Return [x, y] of the center of cell containing provided text 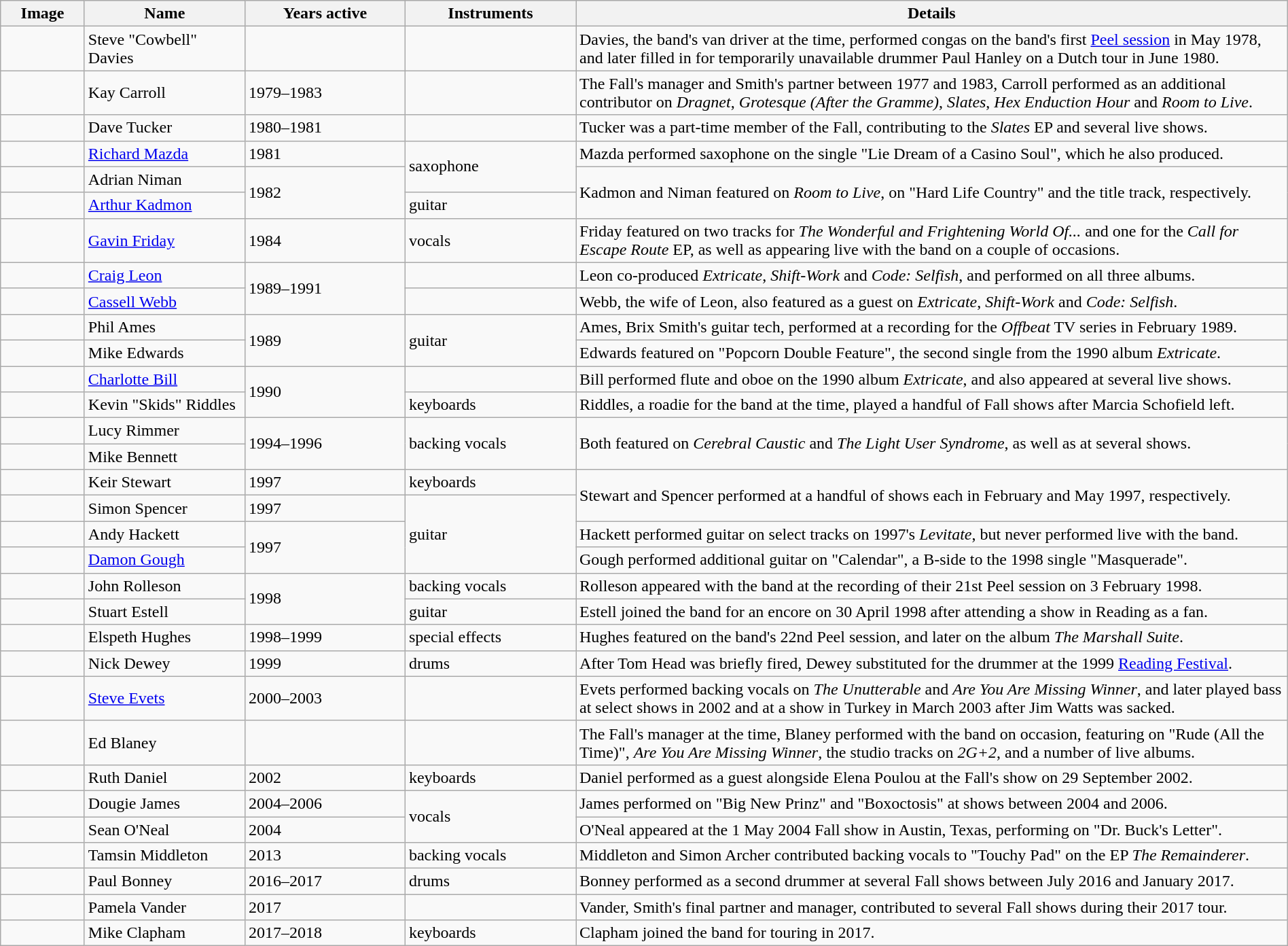
Stuart Estell [164, 612]
Ruth Daniel [164, 777]
Craig Leon [164, 275]
Phil Ames [164, 327]
Steve Evets [164, 699]
Details [932, 14]
special effects [490, 637]
Mike Bennett [164, 457]
2002 [325, 777]
Gavin Friday [164, 241]
Bill performed flute and oboe on the 1990 album Extricate, and also appeared at several live shows. [932, 379]
1980–1981 [325, 128]
Kay Carroll [164, 92]
Kadmon and Niman featured on Room to Live, on "Hard Life Country" and the title track, respectively. [932, 192]
2013 [325, 856]
Rolleson appeared with the band at the recording of their 21st Peel session on 3 February 1998. [932, 586]
Charlotte Bill [164, 379]
2000–2003 [325, 699]
1990 [325, 391]
1989–1991 [325, 288]
Damon Gough [164, 560]
1982 [325, 192]
Estell joined the band for an encore on 30 April 1998 after attending a show in Reading as a fan. [932, 612]
Sean O'Neal [164, 830]
Ed Blaney [164, 742]
1994–1996 [325, 444]
Gough performed additional guitar on "Calendar", a B-side to the 1998 single "Masquerade". [932, 560]
James performed on "Big New Prinz" and "Boxoctosis" at shows between 2004 and 2006. [932, 803]
Riddles, a roadie for the band at the time, played a handful of Fall shows after Marcia Schofield left. [932, 405]
John Rolleson [164, 586]
Cassell Webb [164, 301]
2004–2006 [325, 803]
Kevin "Skids" Riddles [164, 405]
Tucker was a part-time member of the Fall, contributing to the Slates EP and several live shows. [932, 128]
1998 [325, 599]
Simon Spencer [164, 508]
Hughes featured on the band's 22nd Peel session, and later on the album The Marshall Suite. [932, 637]
1998–1999 [325, 637]
Keir Stewart [164, 483]
Vander, Smith's final partner and manager, contributed to several Fall shows during their 2017 tour. [932, 907]
Pamela Vander [164, 907]
1999 [325, 663]
Nick Dewey [164, 663]
1981 [325, 154]
Dave Tucker [164, 128]
Tamsin Middleton [164, 856]
2017–2018 [325, 933]
Richard Mazda [164, 154]
1989 [325, 340]
Adrian Niman [164, 179]
Leon co-produced Extricate, Shift-Work and Code: Selfish, and performed on all three albums. [932, 275]
Daniel performed as a guest alongside Elena Poulou at the Fall's show on 29 September 2002. [932, 777]
Edwards featured on "Popcorn Double Feature", the second single from the 1990 album Extricate. [932, 353]
Both featured on Cerebral Caustic and The Light User Syndrome, as well as at several shows. [932, 444]
saxophone [490, 167]
Webb, the wife of Leon, also featured as a guest on Extricate, Shift-Work and Code: Selfish. [932, 301]
Stewart and Spencer performed at a handful of shows each in February and May 1997, respectively. [932, 495]
After Tom Head was briefly fired, Dewey substituted for the drummer at the 1999 Reading Festival. [932, 663]
Elspeth Hughes [164, 637]
Steve "Cowbell" Davies [164, 49]
Lucy Rimmer [164, 431]
1984 [325, 241]
Instruments [490, 14]
O'Neal appeared at the 1 May 2004 Fall show in Austin, Texas, performing on "Dr. Buck's Letter". [932, 830]
Mike Clapham [164, 933]
1979–1983 [325, 92]
Mike Edwards [164, 353]
2017 [325, 907]
2004 [325, 830]
Middleton and Simon Archer contributed backing vocals to "Touchy Pad" on the EP The Remainderer. [932, 856]
Years active [325, 14]
Arthur Kadmon [164, 205]
Mazda performed saxophone on the single "Lie Dream of a Casino Soul", which he also produced. [932, 154]
Bonney performed as a second drummer at several Fall shows between July 2016 and January 2017. [932, 881]
Clapham joined the band for touring in 2017. [932, 933]
Andy Hackett [164, 534]
Paul Bonney [164, 881]
Hackett performed guitar on select tracks on 1997's Levitate, but never performed live with the band. [932, 534]
Ames, Brix Smith's guitar tech, performed at a recording for the Offbeat TV series in February 1989. [932, 327]
Image [43, 14]
Name [164, 14]
2016–2017 [325, 881]
Dougie James [164, 803]
